Search for the cell housing the specified text and yield its [x, y] center coordinate. 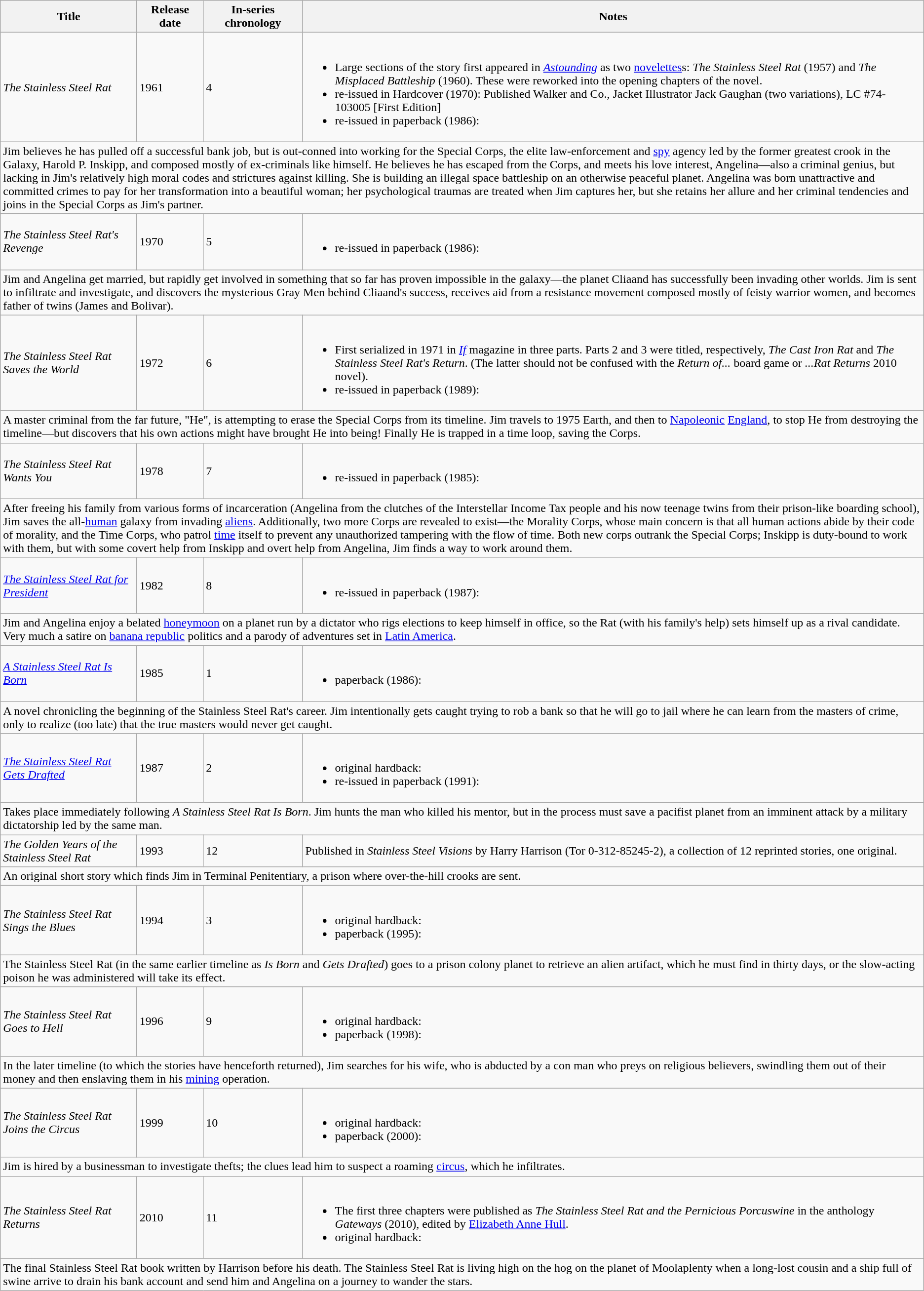
1961 [170, 87]
The Stainless Steel Rat's Revenge [69, 242]
1985 [170, 673]
1996 [170, 1021]
original hardback: paperback (1995): [613, 920]
In-series chronology [253, 17]
6 [253, 363]
2010 [170, 1217]
An original short story which finds Jim in Terminal Penitentiary, a prison where over-the-hill crooks are sent. [462, 876]
1978 [170, 471]
The Stainless Steel Rat Returns [69, 1217]
2 [253, 768]
The Stainless Steel Rat Joins the Circus [69, 1123]
1994 [170, 920]
1972 [170, 363]
Jim is hired by a businessman to investigate thefts; the clues lead him to suspect a roaming circus, which he infiltrates. [462, 1167]
re-issued in paperback (1985): [613, 471]
9 [253, 1021]
The Stainless Steel Rat Saves the World [69, 363]
Release date [170, 17]
1999 [170, 1123]
original hardback: re-issued in paperback (1991): [613, 768]
Published in Stainless Steel Visions by Harry Harrison (Tor 0-312-85245-2), a collection of 12 reprinted stories, one original. [613, 851]
A Stainless Steel Rat Is Born [69, 673]
original hardback: paperback (2000): [613, 1123]
Title [69, 17]
The Stainless Steel Rat for President [69, 586]
11 [253, 1217]
4 [253, 87]
The Stainless Steel Rat Gets Drafted [69, 768]
3 [253, 920]
Notes [613, 17]
1 [253, 673]
re-issued in paperback (1987): [613, 586]
The Stainless Steel Rat [69, 87]
1982 [170, 586]
The Stainless Steel Rat Sings the Blues [69, 920]
8 [253, 586]
5 [253, 242]
1987 [170, 768]
paperback (1986): [613, 673]
12 [253, 851]
7 [253, 471]
1993 [170, 851]
The Stainless Steel Rat Goes to Hell [69, 1021]
1970 [170, 242]
The Stainless Steel Rat Wants You [69, 471]
The Golden Years of the Stainless Steel Rat [69, 851]
re-issued in paperback (1986): [613, 242]
10 [253, 1123]
original hardback: paperback (1998): [613, 1021]
